Detect which cell encompasses the target text, then output its [X, Y] center coordinate. 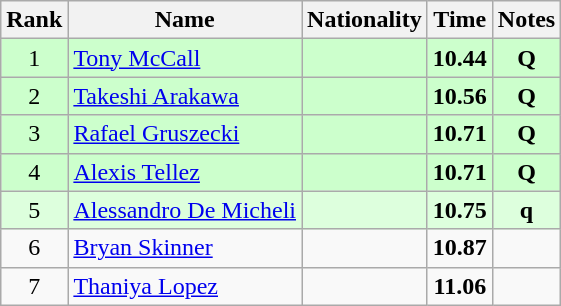
q [526, 210]
7 [34, 286]
1 [34, 58]
5 [34, 210]
Alessandro De Micheli [185, 210]
4 [34, 172]
Name [185, 20]
Takeshi Arakawa [185, 96]
Thaniya Lopez [185, 286]
3 [34, 134]
Nationality [365, 20]
11.06 [460, 286]
Bryan Skinner [185, 248]
Alexis Tellez [185, 172]
Rafael Gruszecki [185, 134]
Time [460, 20]
10.44 [460, 58]
Rank [34, 20]
Notes [526, 20]
10.56 [460, 96]
6 [34, 248]
10.87 [460, 248]
2 [34, 96]
10.75 [460, 210]
Tony McCall [185, 58]
